Find where the given text appears and provide that cell's center as [x, y] coordinate. 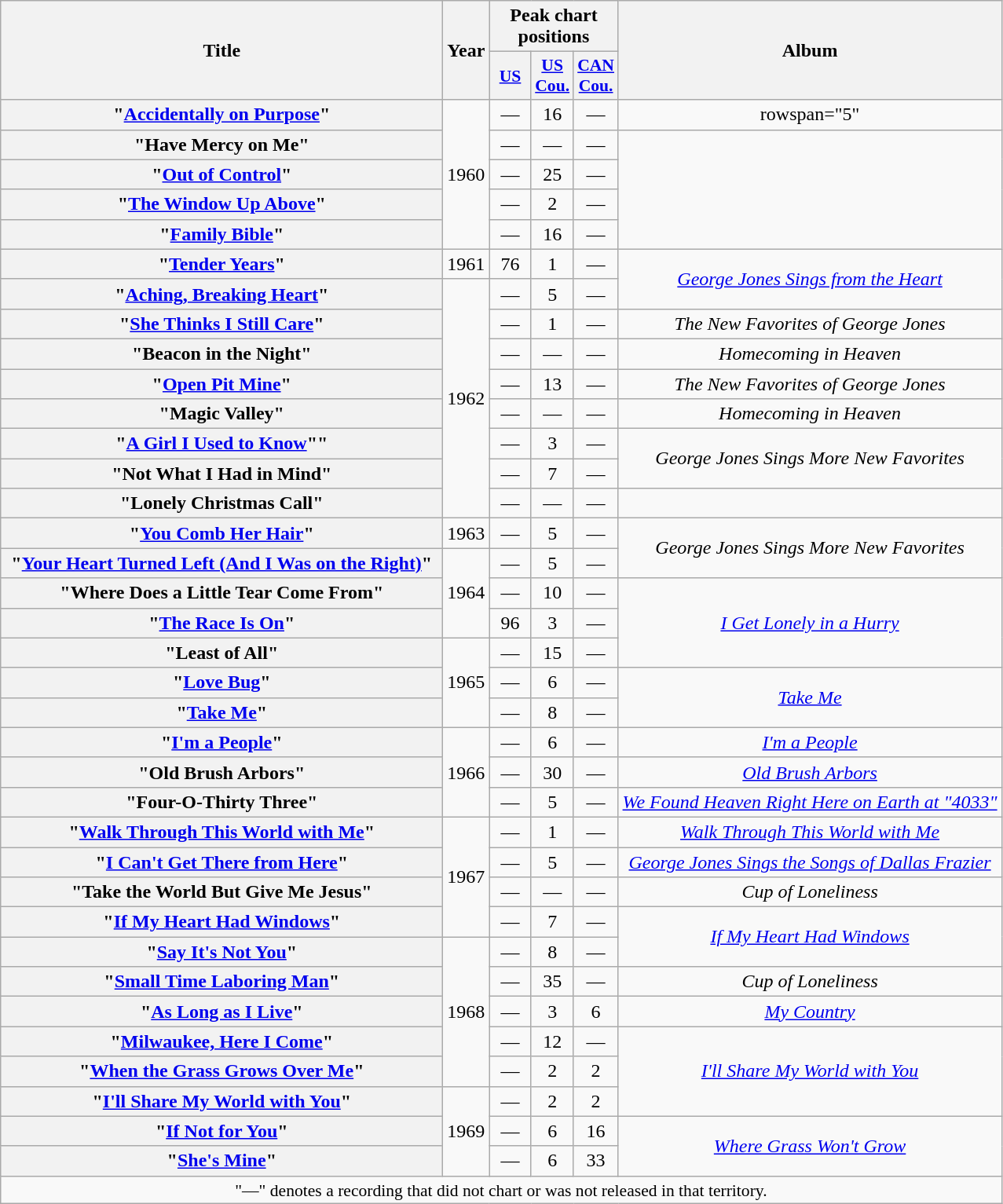
"I'll Share My World with You" [221, 1101]
If My Heart Had Windows [810, 937]
"When the Grass Grows Over Me" [221, 1071]
1969 [467, 1131]
Take Me [810, 697]
"Open Pit Mine" [221, 384]
76 [511, 264]
"Beacon in the Night" [221, 353]
"I'm a People" [221, 742]
1964 [467, 593]
10 [552, 593]
"Accidentally on Purpose" [221, 115]
We Found Heaven Right Here on Earth at "4033" [810, 802]
1963 [467, 533]
"Out of Control" [221, 174]
US [511, 75]
Where Grass Won't Grow [810, 1146]
"A Girl I Used to Know"" [221, 444]
"Love Bug" [221, 683]
12 [552, 1041]
35 [552, 982]
30 [552, 772]
1960 [467, 174]
1962 [467, 398]
Year [467, 50]
George Jones Sings from the Heart [810, 279]
"—" denotes a recording that did not chart or was not released in that territory. [501, 1190]
"Least of All" [221, 653]
CANCou. [595, 75]
1968 [467, 1012]
rowspan="5" [810, 115]
"Take Me" [221, 712]
"Family Bible" [221, 234]
96 [511, 623]
"Not What I Had in Mind" [221, 474]
Title [221, 50]
"Old Brush Arbors" [221, 772]
"I Can't Get There from Here" [221, 862]
"Magic Valley" [221, 414]
33 [595, 1161]
"Aching, Breaking Heart" [221, 294]
"As Long as I Live" [221, 1012]
1965 [467, 683]
25 [552, 174]
I'll Share My World with You [810, 1071]
13 [552, 384]
"If My Heart Had Windows" [221, 922]
1966 [467, 772]
1961 [467, 264]
"The Race Is On" [221, 623]
"She's Mine" [221, 1161]
George Jones Sings the Songs of Dallas Frazier [810, 862]
"Lonely Christmas Call" [221, 503]
15 [552, 653]
Old Brush Arbors [810, 772]
"Small Time Laboring Man" [221, 982]
Walk Through This World with Me [810, 832]
"Milwaukee, Here I Come" [221, 1041]
1967 [467, 876]
Album [810, 50]
"Four-O-Thirty Three" [221, 802]
"The Window Up Above" [221, 204]
I Get Lonely in a Hurry [810, 623]
USCou. [552, 75]
My Country [810, 1012]
Peak chartpositions [554, 27]
"Walk Through This World with Me" [221, 832]
"You Comb Her Hair" [221, 533]
"If Not for You" [221, 1131]
I'm a People [810, 742]
"Where Does a Little Tear Come From" [221, 593]
"Have Mercy on Me" [221, 145]
"Say It's Not You" [221, 952]
"She Thinks I Still Care" [221, 324]
"Your Heart Turned Left (And I Was on the Right)" [221, 563]
"Take the World But Give Me Jesus" [221, 892]
"Tender Years" [221, 264]
